Find where the given text appears and provide that cell's center as [X, Y] coordinate. 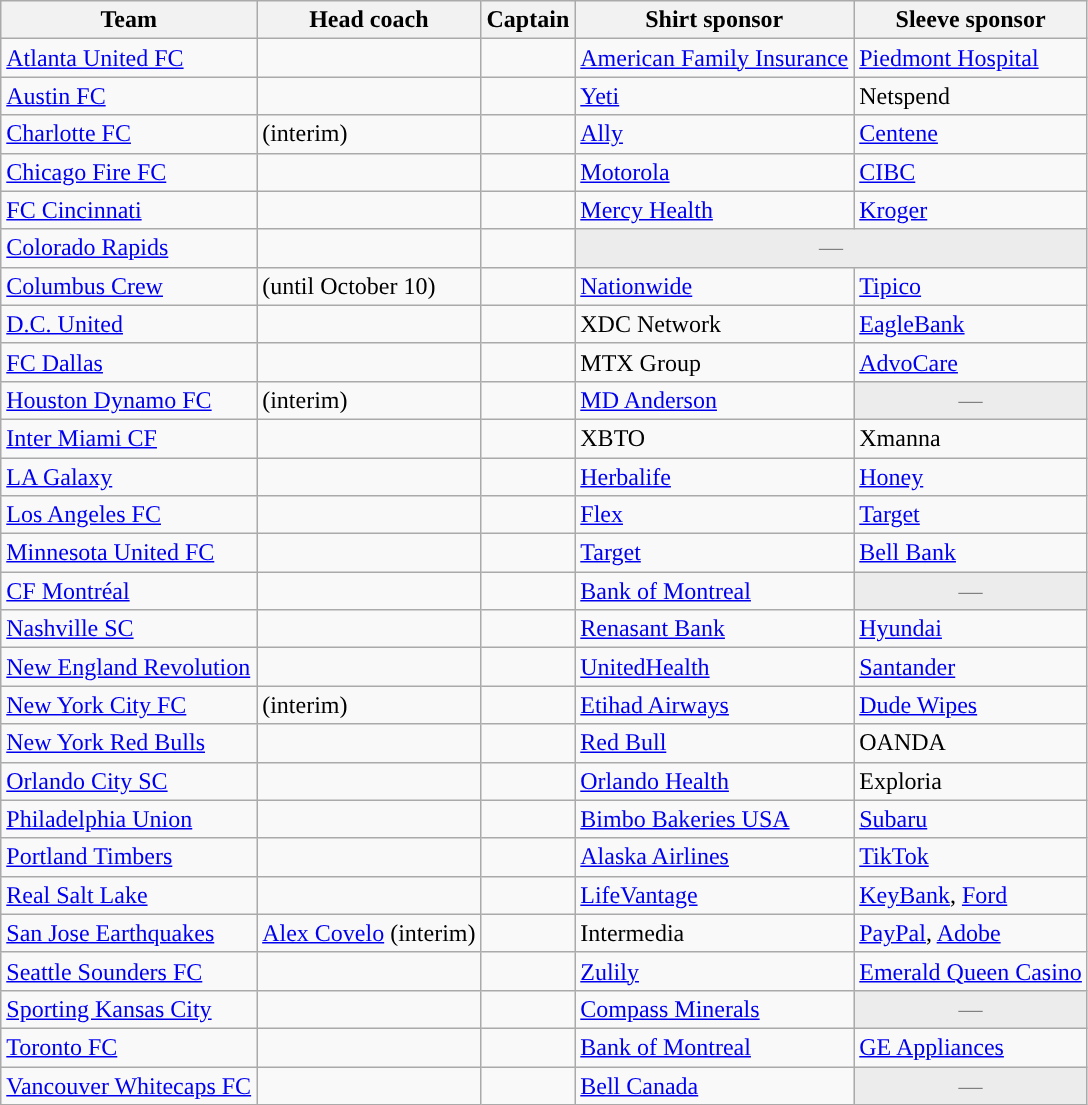
CF Montréal [129, 591]
(until October 10) [369, 286]
Mercy Health [714, 210]
Kroger [971, 210]
Real Salt Lake [129, 895]
Charlotte FC [129, 134]
MTX Group [714, 362]
Austin FC [129, 96]
GE Appliances [971, 1047]
Dude Wipes [971, 705]
American Family Insurance [714, 58]
San Jose Earthquakes [129, 933]
PayPal, Adobe [971, 933]
UnitedHealth [714, 667]
Santander [971, 667]
Sporting Kansas City [129, 1009]
Exploria [971, 781]
Hyundai [971, 629]
FC Cincinnati [129, 210]
Bell Bank [971, 553]
Atlanta United FC [129, 58]
LA Galaxy [129, 477]
XDC Network [714, 324]
Renasant Bank [714, 629]
LifeVantage [714, 895]
Centene [971, 134]
EagleBank [971, 324]
Bell Canada [714, 1085]
Alex Covelo (interim) [369, 933]
Tipico [971, 286]
FC Dallas [129, 362]
Herbalife [714, 477]
XBTO [714, 438]
Alaska Airlines [714, 857]
Nashville SC [129, 629]
CIBC [971, 172]
AdvoCare [971, 362]
Toronto FC [129, 1047]
Houston Dynamo FC [129, 400]
MD Anderson [714, 400]
Motorola [714, 172]
Emerald Queen Casino [971, 971]
Orlando Health [714, 781]
Los Angeles FC [129, 515]
Nationwide [714, 286]
Red Bull [714, 743]
Inter Miami CF [129, 438]
Honey [971, 477]
Colorado Rapids [129, 248]
Captain [528, 20]
D.C. United [129, 324]
Yeti [714, 96]
Bimbo Bakeries USA [714, 819]
Vancouver Whitecaps FC [129, 1085]
Etihad Airways [714, 705]
KeyBank, Ford [971, 895]
Sleeve sponsor [971, 20]
Subaru [971, 819]
Orlando City SC [129, 781]
TikTok [971, 857]
New England Revolution [129, 667]
New York Red Bulls [129, 743]
Team [129, 20]
New York City FC [129, 705]
Head coach [369, 20]
Intermedia [714, 933]
OANDA [971, 743]
Piedmont Hospital [971, 58]
Xmanna [971, 438]
Shirt sponsor [714, 20]
Philadelphia Union [129, 819]
Flex [714, 515]
Ally [714, 134]
Zulily [714, 971]
Compass Minerals [714, 1009]
Chicago Fire FC [129, 172]
Columbus Crew [129, 286]
Minnesota United FC [129, 553]
Portland Timbers [129, 857]
Seattle Sounders FC [129, 971]
Netspend [971, 96]
